Capture the cell that displays the provided text and extract its [X, Y] central coordinate. 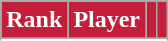
Rank [34, 20]
Player [107, 20]
